For the text-containing cell, return its midpoint in (X, Y) coordinate format. 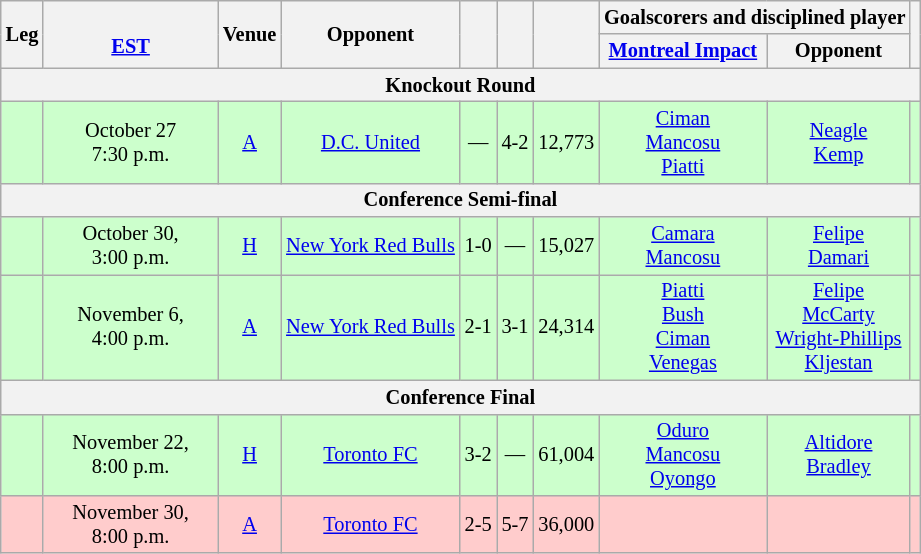
3-2 (478, 455)
12,773 (566, 142)
2-1 (478, 327)
October 30, 3:00 p.m. (130, 246)
24,314 (566, 327)
Montreal Impact (683, 51)
October 277:30 p.m. (130, 142)
3-1 (516, 327)
November 22, 8:00 p.m. (130, 455)
Piatti Bush Ciman Venegas (683, 327)
36,000 (566, 524)
November 6, 4:00 p.m. (130, 327)
D.C. United (370, 142)
Venue (250, 34)
Felipe Damari (839, 246)
Conference Final (460, 397)
Knockout Round (460, 85)
EST (130, 34)
Goalscorers and disciplined player (754, 17)
5-7 (516, 524)
Ciman Mancosu Piatti (683, 142)
Camara Mancosu (683, 246)
1-0 (478, 246)
2-5 (478, 524)
61,004 (566, 455)
Oduro Mancosu Oyongo (683, 455)
Conference Semi-final (460, 200)
Neagle Kemp (839, 142)
15,027 (566, 246)
Leg (22, 34)
November 30, 8:00 p.m. (130, 524)
Felipe McCarty Wright-Phillips Kljestan (839, 327)
Altidore Bradley (839, 455)
4-2 (516, 142)
